Return [X, Y] of the center of cell containing provided text 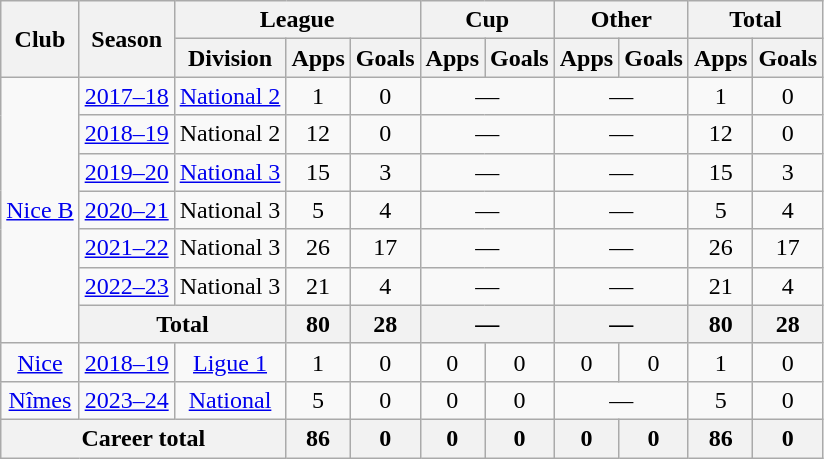
Nice B [40, 210]
Club [40, 39]
2023–24 [126, 400]
Other [621, 20]
Nîmes [40, 400]
Cup [487, 20]
League [297, 20]
Nice [40, 362]
2019–20 [126, 172]
2020–21 [126, 210]
National [230, 400]
Ligue 1 [230, 362]
2021–22 [126, 248]
2017–18 [126, 96]
Career total [144, 438]
Season [126, 39]
Division [230, 58]
2022–23 [126, 286]
